Find where the given text appears and provide that cell's center as [x, y] coordinate. 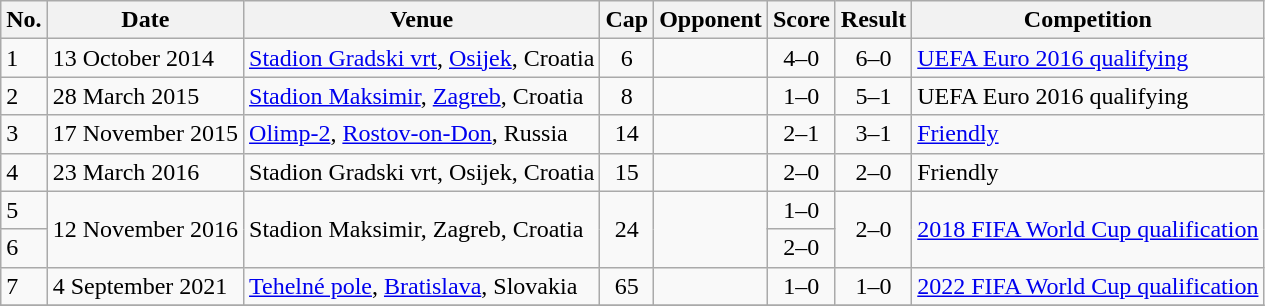
Tehelné pole, Bratislava, Slovakia [422, 286]
2–1 [801, 134]
17 November 2015 [145, 134]
7 [24, 286]
Venue [422, 20]
5 [24, 210]
12 November 2016 [145, 229]
65 [627, 286]
Score [801, 20]
Opponent [711, 20]
1 [24, 58]
No. [24, 20]
8 [627, 96]
Date [145, 20]
4–0 [801, 58]
4 September 2021 [145, 286]
Competition [1088, 20]
14 [627, 134]
15 [627, 172]
6–0 [873, 58]
2018 FIFA World Cup qualification [1088, 229]
28 March 2015 [145, 96]
5–1 [873, 96]
3 [24, 134]
23 March 2016 [145, 172]
Result [873, 20]
Olimp-2, Rostov-on-Don, Russia [422, 134]
4 [24, 172]
13 October 2014 [145, 58]
3–1 [873, 134]
24 [627, 229]
Cap [627, 20]
2 [24, 96]
2022 FIFA World Cup qualification [1088, 286]
